Scan for the cell matching the given text and deliver its (X, Y) coordinate at center. 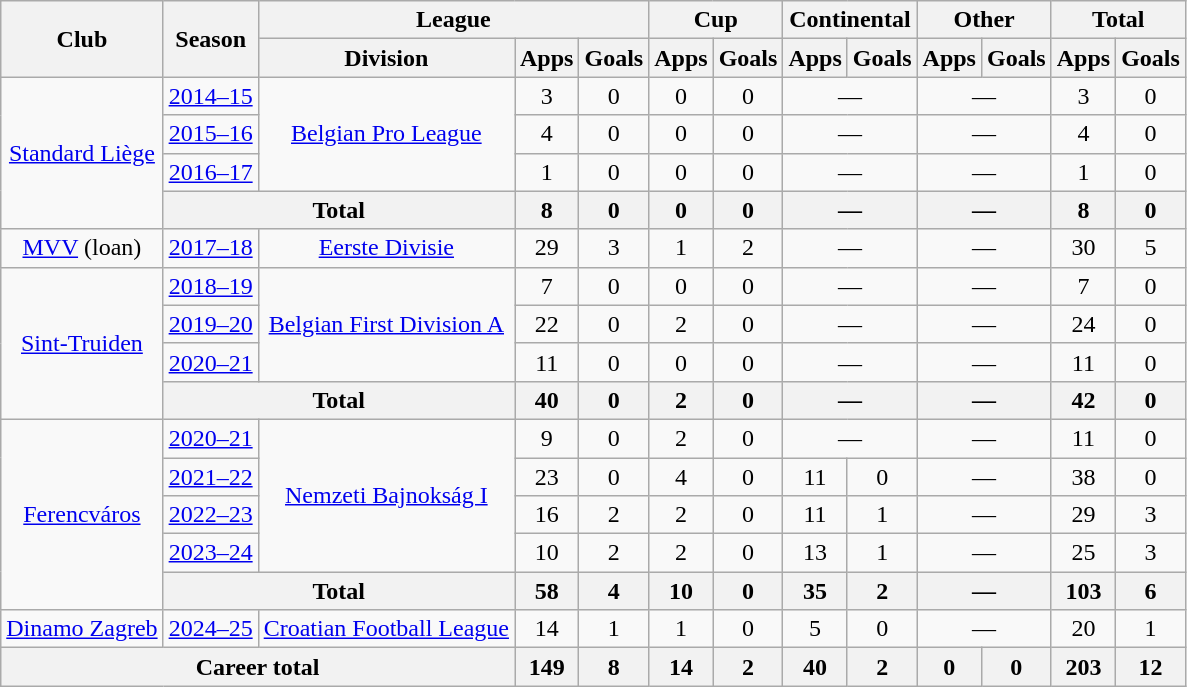
203 (1083, 667)
Division (386, 58)
Continental (850, 20)
22 (546, 324)
League (454, 20)
Standard Liège (82, 153)
Croatian Football League (386, 629)
23 (546, 477)
MVV (loan) (82, 248)
2021–22 (210, 477)
2018–19 (210, 286)
Eerste Divisie (386, 248)
20 (1083, 629)
Sint-Truiden (82, 343)
24 (1083, 324)
58 (546, 591)
Nemzeti Bajnokság I (386, 495)
16 (546, 515)
103 (1083, 591)
42 (1083, 400)
2023–24 (210, 553)
12 (1151, 667)
9 (546, 438)
Season (210, 39)
2019–20 (210, 324)
6 (1151, 591)
Club (82, 39)
2016–17 (210, 172)
2024–25 (210, 629)
Ferencváros (82, 514)
30 (1083, 248)
2014–15 (210, 96)
Career total (258, 667)
149 (546, 667)
2017–18 (210, 248)
13 (815, 553)
Belgian Pro League (386, 134)
2022–23 (210, 515)
38 (1083, 477)
35 (815, 591)
25 (1083, 553)
2015–16 (210, 134)
Dinamo Zagreb (82, 629)
Cup (716, 20)
Belgian First Division A (386, 324)
Other (984, 20)
